Scan for the cell matching the given text and deliver its [X, Y] coordinate at center. 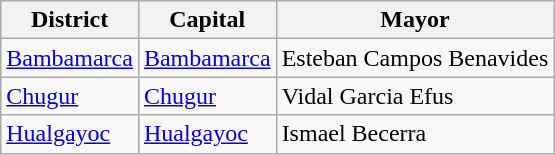
Capital [207, 20]
Mayor [415, 20]
District [70, 20]
Vidal Garcia Efus [415, 96]
Esteban Campos Benavides [415, 58]
Ismael Becerra [415, 134]
